For the text-containing cell, return its midpoint in (X, Y) coordinate format. 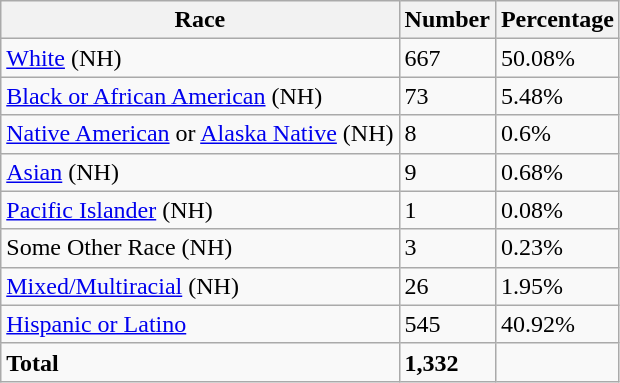
0.23% (557, 248)
50.08% (557, 58)
Number (447, 20)
Asian (NH) (200, 172)
Native American or Alaska Native (NH) (200, 134)
0.08% (557, 210)
Percentage (557, 20)
Total (200, 362)
9 (447, 172)
545 (447, 324)
667 (447, 58)
0.6% (557, 134)
26 (447, 286)
3 (447, 248)
73 (447, 96)
Mixed/Multiracial (NH) (200, 286)
Some Other Race (NH) (200, 248)
8 (447, 134)
Race (200, 20)
Hispanic or Latino (200, 324)
1 (447, 210)
1,332 (447, 362)
0.68% (557, 172)
40.92% (557, 324)
White (NH) (200, 58)
1.95% (557, 286)
5.48% (557, 96)
Pacific Islander (NH) (200, 210)
Black or African American (NH) (200, 96)
